Scan for the cell matching the given text and deliver its [X, Y] coordinate at center. 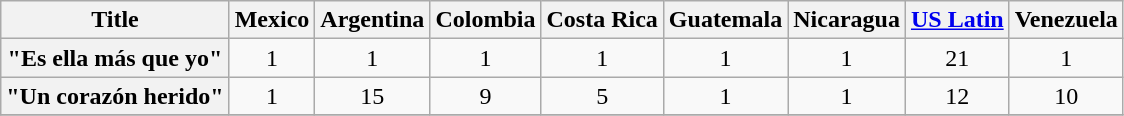
Mexico [272, 20]
US Latin [957, 20]
12 [957, 96]
"Un corazón herido" [115, 96]
21 [957, 58]
Guatemala [725, 20]
Costa Rica [602, 20]
Venezuela [1066, 20]
Nicaragua [847, 20]
5 [602, 96]
Argentina [372, 20]
Title [115, 20]
9 [486, 96]
"Es ella más que yo" [115, 58]
15 [372, 96]
Colombia [486, 20]
10 [1066, 96]
